Detect which cell encompasses the target text, then output its (x, y) center coordinate. 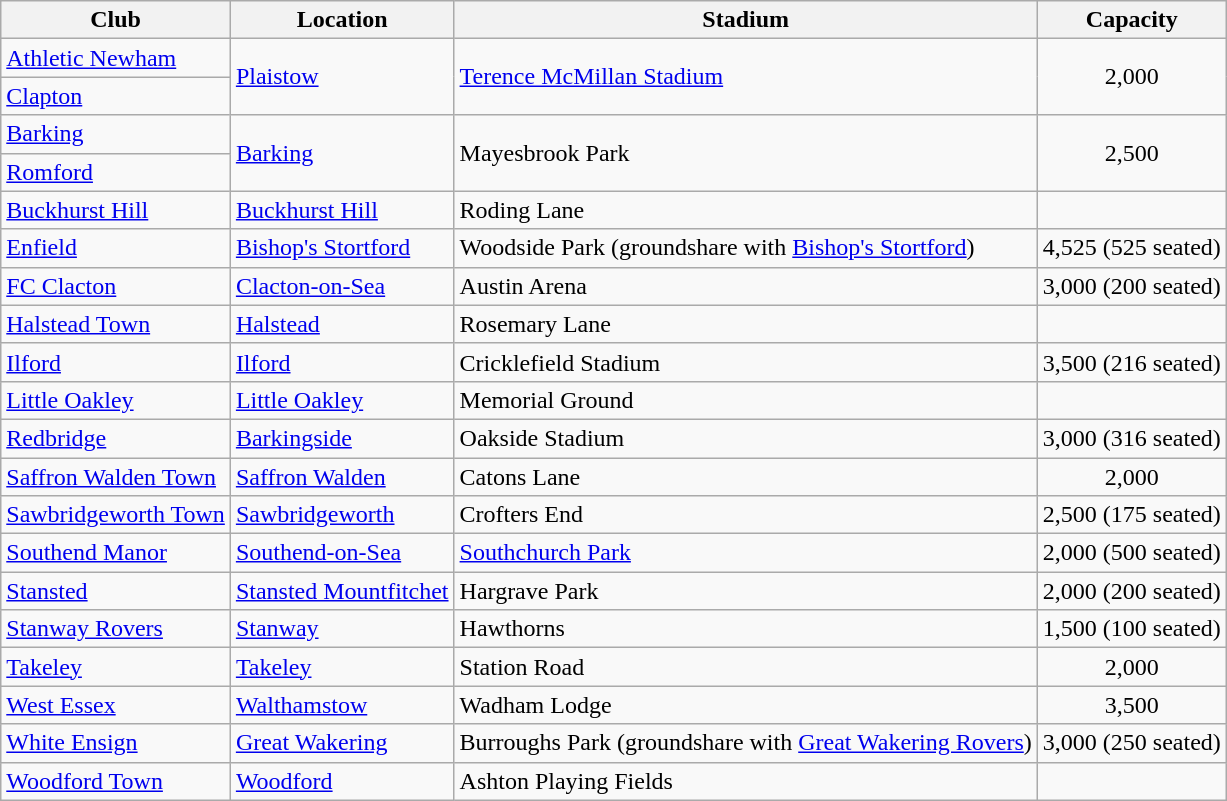
Station Road (746, 667)
Stanway (342, 629)
Clapton (116, 96)
Capacity (1132, 20)
Roding Lane (746, 210)
1,500 (100 seated) (1132, 629)
Saffron Walden (342, 477)
Terence McMillan Stadium (746, 77)
Stansted Mountfitchet (342, 591)
2,500 (175 seated) (1132, 515)
Sawbridgeworth (342, 515)
3,500 (1132, 705)
Redbridge (116, 438)
Stadium (746, 20)
Great Wakering (342, 743)
Sawbridgeworth Town (116, 515)
2,500 (1132, 153)
3,000 (200 seated) (1132, 286)
Saffron Walden Town (116, 477)
Wadham Lodge (746, 705)
Austin Arena (746, 286)
Southend-on-Sea (342, 553)
Oakside Stadium (746, 438)
Woodford Town (116, 781)
2,000 (200 seated) (1132, 591)
Stansted (116, 591)
Catons Lane (746, 477)
Location (342, 20)
Plaistow (342, 77)
Woodford (342, 781)
Mayesbrook Park (746, 153)
Athletic Newham (116, 58)
Romford (116, 172)
West Essex (116, 705)
Woodside Park (groundshare with Bishop's Stortford) (746, 248)
Club (116, 20)
Halstead (342, 324)
Walthamstow (342, 705)
Southchurch Park (746, 553)
Stanway Rovers (116, 629)
White Ensign (116, 743)
Memorial Ground (746, 400)
Barkingside (342, 438)
Crofters End (746, 515)
Halstead Town (116, 324)
Cricklefield Stadium (746, 362)
2,000 (500 seated) (1132, 553)
Hawthorns (746, 629)
3,500 (216 seated) (1132, 362)
FC Clacton (116, 286)
Clacton-on-Sea (342, 286)
Enfield (116, 248)
Hargrave Park (746, 591)
Bishop's Stortford (342, 248)
4,525 (525 seated) (1132, 248)
3,000 (250 seated) (1132, 743)
Rosemary Lane (746, 324)
Southend Manor (116, 553)
Ashton Playing Fields (746, 781)
3,000 (316 seated) (1132, 438)
Burroughs Park (groundshare with Great Wakering Rovers) (746, 743)
